Search for the cell housing the specified text and yield its (X, Y) center coordinate. 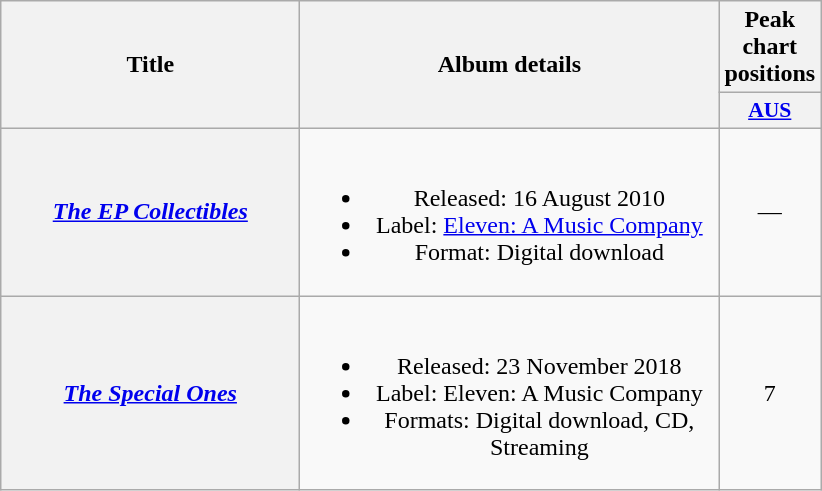
Album details (510, 65)
— (770, 212)
7 (770, 393)
Released: 23 November 2018Label: Eleven: A Music CompanyFormats: Digital download, CD, Streaming (510, 393)
The EP Collectibles (150, 212)
The Special Ones (150, 393)
Released: 16 August 2010Label: Eleven: A Music CompanyFormat: Digital download (510, 212)
Title (150, 65)
Peak chart positions (770, 47)
AUS (770, 111)
